Capture the cell that displays the provided text and extract its (x, y) central coordinate. 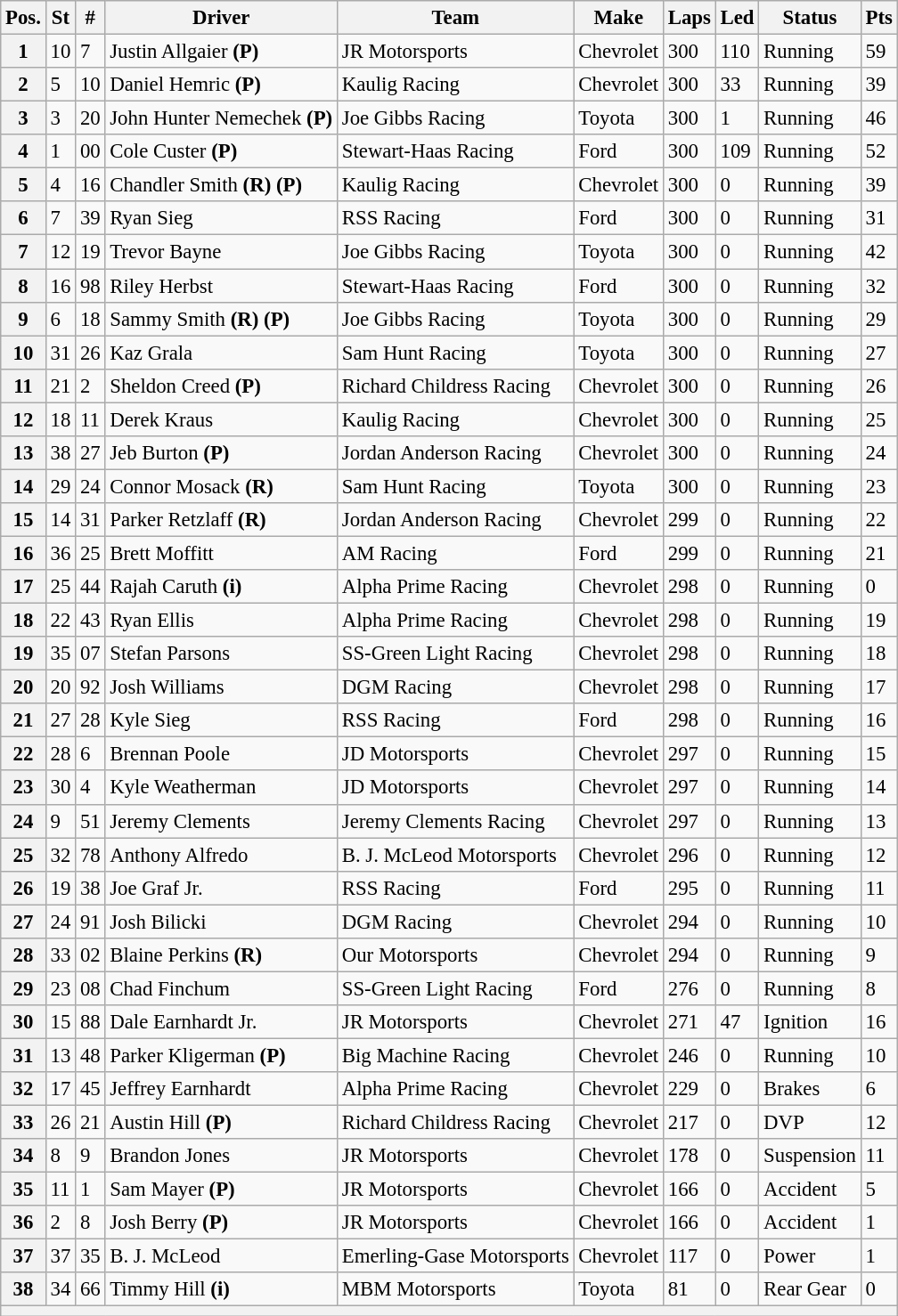
47 (738, 1022)
Status (810, 18)
109 (738, 151)
Big Machine Racing (455, 1055)
Trevor Bayne (221, 252)
Sam Mayer (P) (221, 1190)
St (61, 18)
Timmy Hill (i) (221, 1290)
Stefan Parsons (221, 654)
Power (810, 1256)
296 (690, 855)
Kyle Weatherman (221, 788)
# (91, 18)
246 (690, 1055)
46 (878, 118)
Justin Allgaier (P) (221, 52)
Rear Gear (810, 1290)
John Hunter Nemechek (P) (221, 118)
Derek Kraus (221, 419)
AM Racing (455, 553)
Laps (690, 18)
66 (91, 1290)
217 (690, 1123)
Daniel Hemric (P) (221, 85)
Austin Hill (P) (221, 1123)
Cole Custer (P) (221, 151)
00 (91, 151)
88 (91, 1022)
DVP (810, 1123)
42 (878, 252)
92 (91, 687)
Brennan Poole (221, 754)
98 (91, 286)
Jeffrey Earnhardt (221, 1089)
91 (91, 922)
Suspension (810, 1156)
Riley Herbst (221, 286)
Kyle Sieg (221, 720)
Ryan Ellis (221, 621)
Sammy Smith (R) (P) (221, 319)
B. J. McLeod (221, 1256)
Chad Finchum (221, 988)
02 (91, 955)
Emerling-Gase Motorsports (455, 1256)
B. J. McLeod Motorsports (455, 855)
44 (91, 587)
08 (91, 988)
276 (690, 988)
Jeremy Clements (221, 821)
Anthony Alfredo (221, 855)
Brandon Jones (221, 1156)
Pts (878, 18)
51 (91, 821)
178 (690, 1156)
78 (91, 855)
Rajah Caruth (i) (221, 587)
Driver (221, 18)
Joe Graf Jr. (221, 888)
Make (618, 18)
48 (91, 1055)
295 (690, 888)
59 (878, 52)
Ryan Sieg (221, 218)
Our Motorsports (455, 955)
Blaine Perkins (R) (221, 955)
Pos. (23, 18)
Connor Mosack (R) (221, 486)
45 (91, 1089)
Chandler Smith (R) (P) (221, 185)
Parker Kligerman (P) (221, 1055)
Josh Williams (221, 687)
Jeb Burton (P) (221, 453)
52 (878, 151)
Brett Moffitt (221, 553)
229 (690, 1089)
110 (738, 52)
07 (91, 654)
Josh Berry (P) (221, 1223)
Dale Earnhardt Jr. (221, 1022)
271 (690, 1022)
Kaz Grala (221, 353)
Parker Retzlaff (R) (221, 520)
Jeremy Clements Racing (455, 821)
MBM Motorsports (455, 1290)
Sheldon Creed (P) (221, 386)
43 (91, 621)
117 (690, 1256)
Josh Bilicki (221, 922)
Ignition (810, 1022)
Team (455, 18)
Led (738, 18)
81 (690, 1290)
Brakes (810, 1089)
